Scan for the cell matching the given text and deliver its (x, y) coordinate at center. 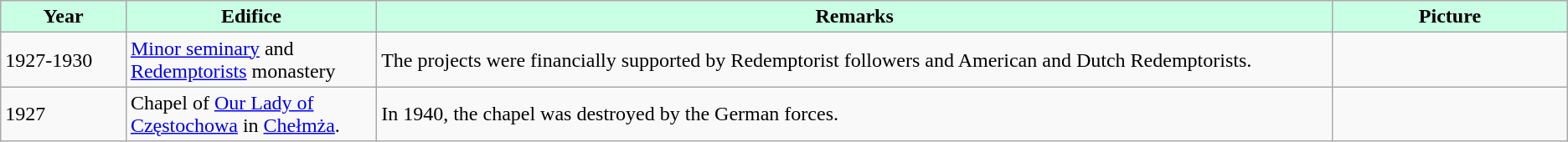
The projects were financially supported by Redemptorist followers and American and Dutch Redemptorists. (854, 60)
1927-1930 (64, 60)
Minor seminary and Redemptorists monastery (251, 60)
Chapel of Our Lady of Częstochowa in Chełmża. (251, 114)
1927 (64, 114)
In 1940, the chapel was destroyed by the German forces. (854, 114)
Year (64, 17)
Edifice (251, 17)
Picture (1451, 17)
Remarks (854, 17)
